Pinpoint the cell where the given text exists, returning its [X, Y] midpoint coordinate. 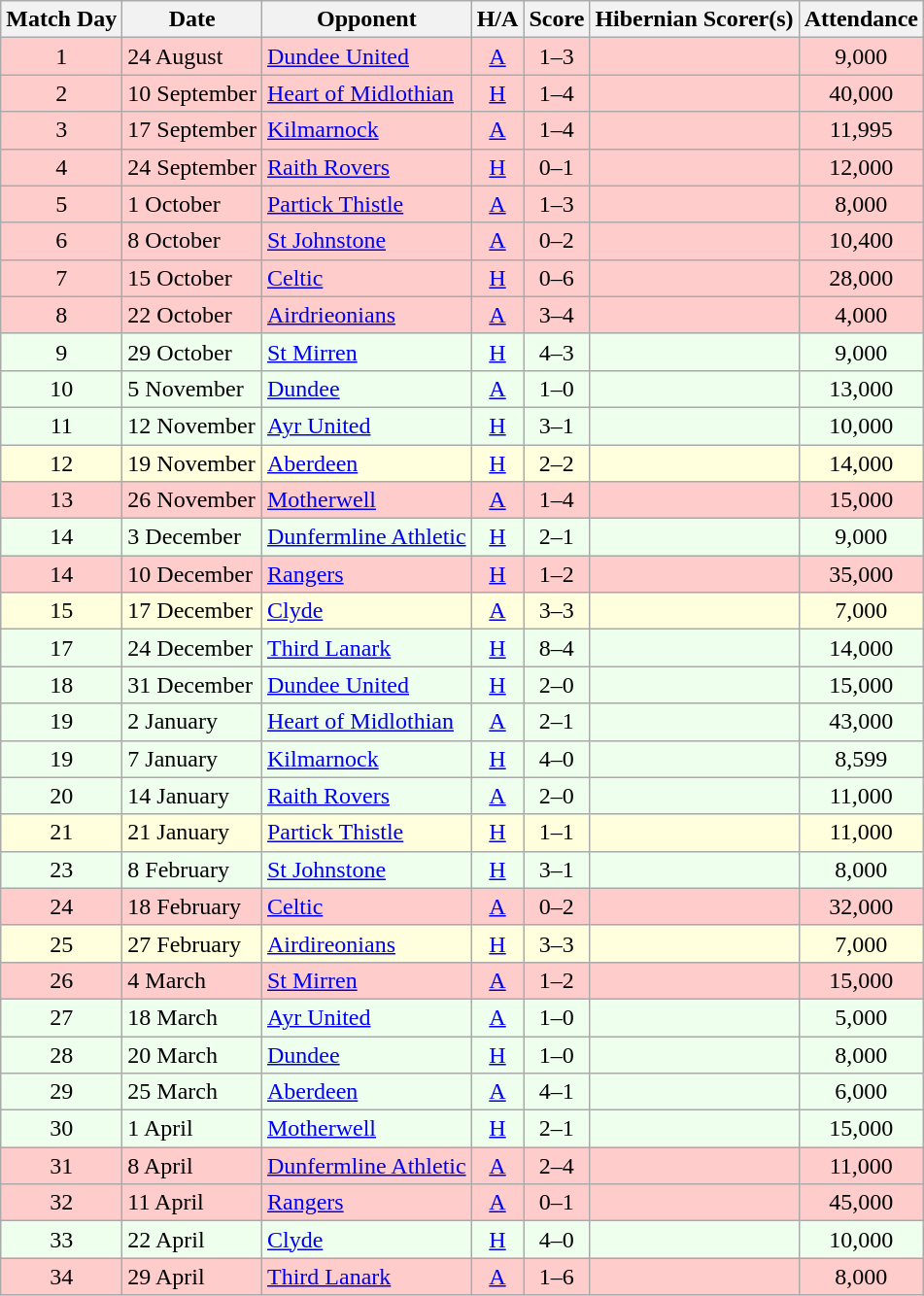
4,000 [861, 315]
18 [62, 685]
29 October [192, 352]
33 [62, 1240]
4 March [192, 980]
28,000 [861, 278]
22 October [192, 315]
1–1 [557, 833]
4–1 [557, 1092]
26 [62, 980]
10 [62, 389]
8 April [192, 1166]
Match Day [62, 19]
8–4 [557, 648]
17 September [192, 130]
Opponent [366, 19]
1–6 [557, 1277]
18 February [192, 906]
Airdrieonians [366, 315]
8 [62, 315]
27 February [192, 943]
20 [62, 796]
2–4 [557, 1166]
2–2 [557, 463]
34 [62, 1277]
17 December [192, 611]
25 [62, 943]
23 [62, 870]
4 [62, 167]
9 [62, 352]
10,400 [861, 241]
5,000 [861, 1017]
Attendance [861, 19]
22 April [192, 1240]
5 November [192, 389]
Score [557, 19]
24 August [192, 56]
19 November [192, 463]
12 [62, 463]
11,995 [861, 130]
31 December [192, 685]
11 [62, 426]
7 January [192, 759]
12,000 [861, 167]
20 March [192, 1054]
43,000 [861, 722]
6,000 [861, 1092]
15 [62, 611]
32 [62, 1203]
Date [192, 19]
17 [62, 648]
26 November [192, 500]
2 [62, 93]
21 [62, 833]
13 [62, 500]
21 January [192, 833]
8 October [192, 241]
28 [62, 1054]
30 [62, 1129]
Hibernian Scorer(s) [694, 19]
11 April [192, 1203]
15 October [192, 278]
29 [62, 1092]
25 March [192, 1092]
31 [62, 1166]
40,000 [861, 93]
12 November [192, 426]
24 December [192, 648]
8,599 [861, 759]
Airdireonians [366, 943]
29 April [192, 1277]
3 [62, 130]
5 [62, 204]
6 [62, 241]
10 December [192, 574]
4–3 [557, 352]
24 September [192, 167]
32,000 [861, 906]
1 [62, 56]
7 [62, 278]
24 [62, 906]
2 January [192, 722]
35,000 [861, 574]
13,000 [861, 389]
1 April [192, 1129]
0–6 [557, 278]
3–4 [557, 315]
8 February [192, 870]
1 October [192, 204]
27 [62, 1017]
H/A [497, 19]
14 January [192, 796]
3 December [192, 537]
45,000 [861, 1203]
10 September [192, 93]
18 March [192, 1017]
